Output the [x, y] coordinate of the center of the cell containing the given text.  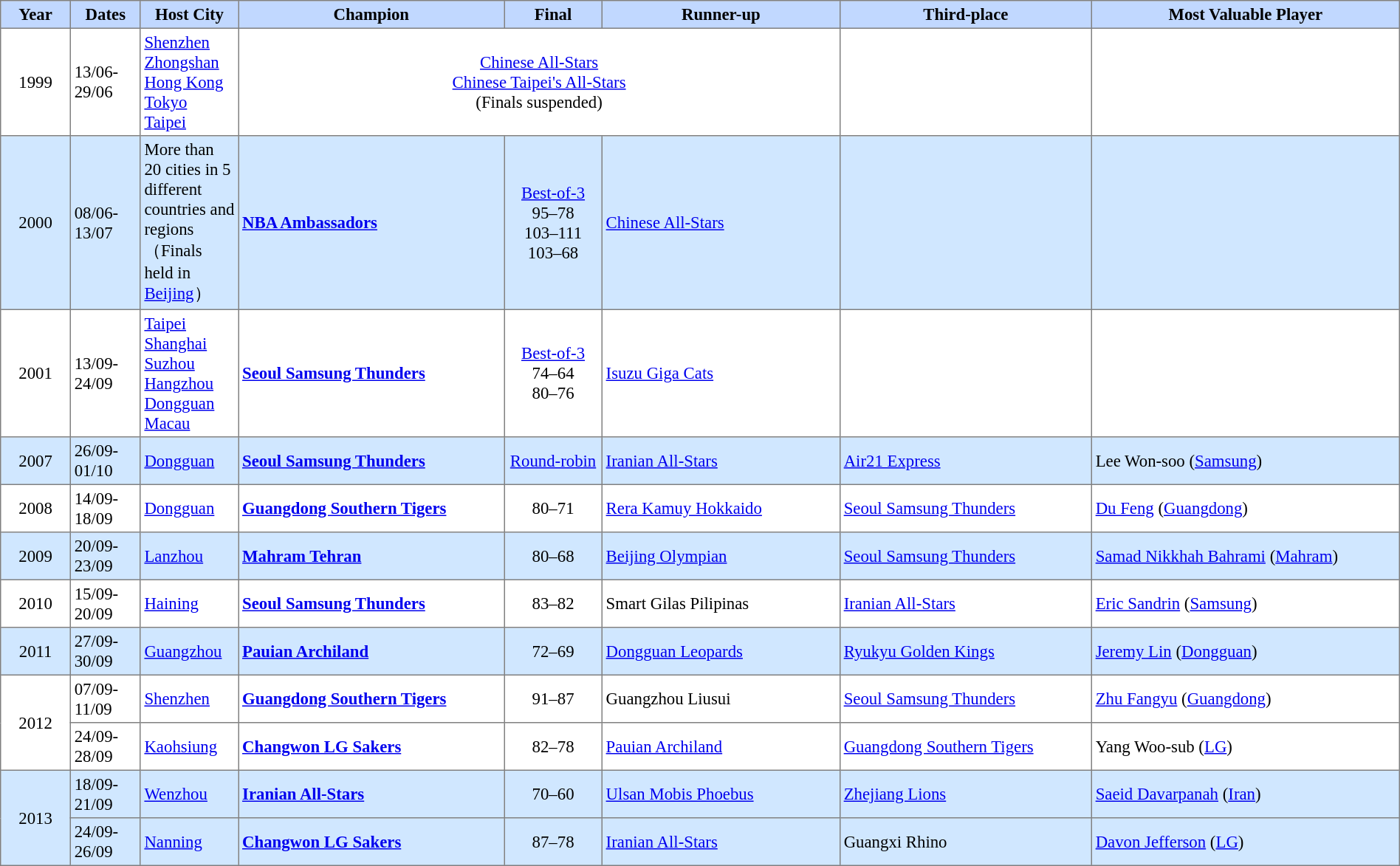
13/09-24/09 [105, 373]
20/09-23/09 [105, 556]
2010 [35, 603]
Lee Won-soo (Samsung) [1245, 461]
Nanning [189, 842]
ShenzhenZhongshanHong KongTokyoTaipei [189, 82]
Final [554, 15]
Zhu Fangyu (Guangdong) [1245, 698]
2007 [35, 461]
NBA Ambassadors [371, 223]
24/09-28/09 [105, 746]
2008 [35, 508]
18/09-21/09 [105, 794]
Du Feng (Guangdong) [1245, 508]
Smart Gilas Pilipinas [721, 603]
87–78 [554, 842]
2011 [35, 651]
Samad Nikkhah Bahrami (Mahram) [1245, 556]
83–82 [554, 603]
Host City [189, 15]
Chinese All-Stars [721, 223]
80–71 [554, 508]
Wenzhou [189, 794]
2013 [35, 818]
2001 [35, 373]
24/09-26/09 [105, 842]
Saeid Davarpanah (Iran) [1245, 794]
72–69 [554, 651]
Best-of-374–6480–76 [554, 373]
Most Valuable Player [1245, 15]
Air21 Express [966, 461]
70–60 [554, 794]
Chinese All-Stars Chinese Taipei's All-Stars(Finals suspended) [539, 82]
Runner-up [721, 15]
Year [35, 15]
Beijing Olympian [721, 556]
2000 [35, 223]
Round-robin [554, 461]
Zhejiang Lions [966, 794]
Jeremy Lin (Dongguan) [1245, 651]
Third-place [966, 15]
Mahram Tehran [371, 556]
13/06-29/06 [105, 82]
Isuzu Giga Cats [721, 373]
Haining [189, 603]
Davon Jefferson (LG) [1245, 842]
Guangzhou Liusui [721, 698]
07/09-11/09 [105, 698]
Dongguan Leopards [721, 651]
08/06-13/07 [105, 223]
14/09-18/09 [105, 508]
82–78 [554, 746]
Eric Sandrin (Samsung) [1245, 603]
Guangxi Rhino [966, 842]
Ulsan Mobis Phoebus [721, 794]
Dates [105, 15]
2009 [35, 556]
80–68 [554, 556]
26/09-01/10 [105, 461]
27/09-30/09 [105, 651]
15/09-20/09 [105, 603]
Lanzhou [189, 556]
Guangzhou [189, 651]
1999 [35, 82]
Ryukyu Golden Kings [966, 651]
More than 20 cities in 5 different countries and regions（Finals held in Beijing） [189, 223]
Champion [371, 15]
2012 [35, 722]
Best-of-395–78103–111103–68 [554, 223]
TaipeiShanghaiSuzhouHangzhouDongguanMacau [189, 373]
Kaohsiung [189, 746]
Yang Woo-sub (LG) [1245, 746]
Shenzhen [189, 698]
Rera Kamuy Hokkaido [721, 508]
91–87 [554, 698]
